Locate the cell with the specified text and output its (X, Y) center coordinate. 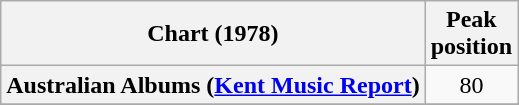
Australian Albums (Kent Music Report) (213, 85)
Peakposition (471, 34)
80 (471, 85)
Chart (1978) (213, 34)
